Scan for the cell matching the given text and deliver its [X, Y] coordinate at center. 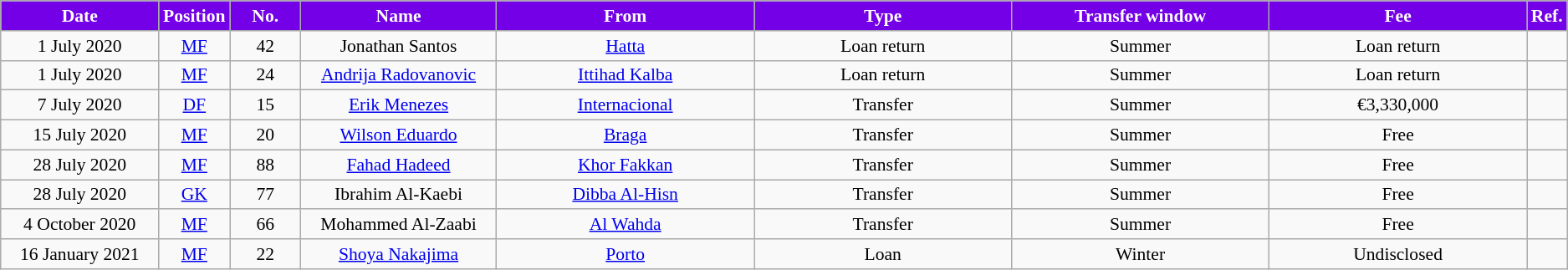
66 [266, 225]
Fee [1398, 16]
Undisclosed [1398, 254]
Fahad Hadeed [399, 165]
77 [266, 195]
GK [194, 195]
Hatta [626, 46]
From [626, 16]
Type [883, 16]
Jonathan Santos [399, 46]
€3,330,000 [1398, 105]
15 July 2020 [80, 135]
Date [80, 16]
Ittihad Kalba [626, 75]
Shoya Nakajima [399, 254]
Position [194, 16]
15 [266, 105]
Transfer window [1141, 16]
Internacional [626, 105]
Braga [626, 135]
Wilson Eduardo [399, 135]
Ibrahim Al-Kaebi [399, 195]
22 [266, 254]
Ref. [1547, 16]
7 July 2020 [80, 105]
Porto [626, 254]
16 January 2021 [80, 254]
Dibba Al-Hisn [626, 195]
Al Wahda [626, 225]
24 [266, 75]
Mohammed Al-Zaabi [399, 225]
No. [266, 16]
Khor Fakkan [626, 165]
DF [194, 105]
4 October 2020 [80, 225]
88 [266, 165]
20 [266, 135]
Name [399, 16]
Andrija Radovanovic [399, 75]
Winter [1141, 254]
42 [266, 46]
Erik Menezes [399, 105]
Loan [883, 254]
